Pinpoint the cell where the given text exists, returning its [X, Y] midpoint coordinate. 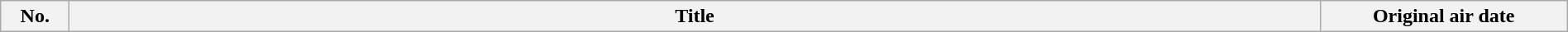
No. [35, 16]
Original air date [1444, 16]
Title [695, 16]
